Return (x, y) of the center of cell containing provided text 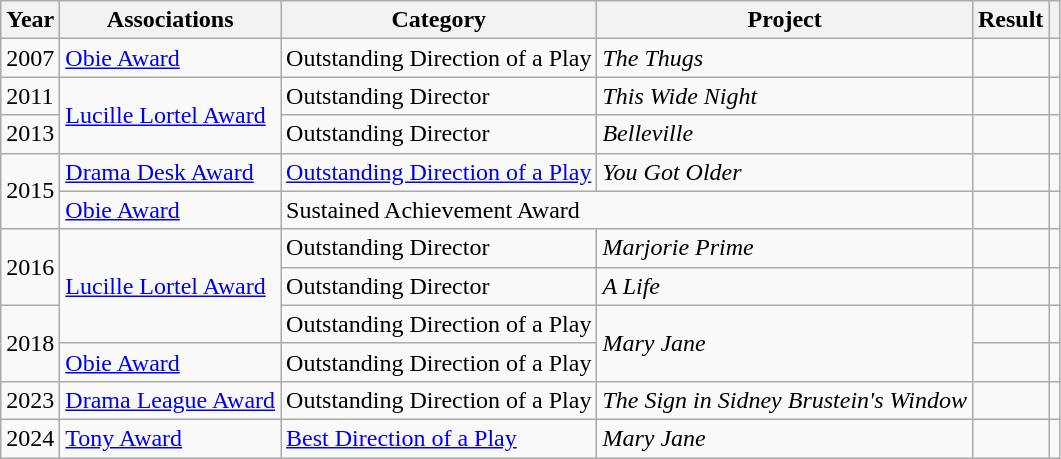
Drama League Award (170, 400)
2018 (30, 343)
2011 (30, 96)
A Life (785, 286)
You Got Older (785, 172)
Category (439, 20)
2007 (30, 58)
2015 (30, 191)
Tony Award (170, 438)
Drama Desk Award (170, 172)
2013 (30, 134)
Associations (170, 20)
The Sign in Sidney Brustein's Window (785, 400)
Result (1010, 20)
Marjorie Prime (785, 248)
Best Direction of a Play (439, 438)
2023 (30, 400)
2016 (30, 267)
Belleville (785, 134)
Project (785, 20)
2024 (30, 438)
Year (30, 20)
This Wide Night (785, 96)
Sustained Achievement Award (627, 210)
The Thugs (785, 58)
